Extract the [x, y] coordinate from the center of the cell holding the provided text.  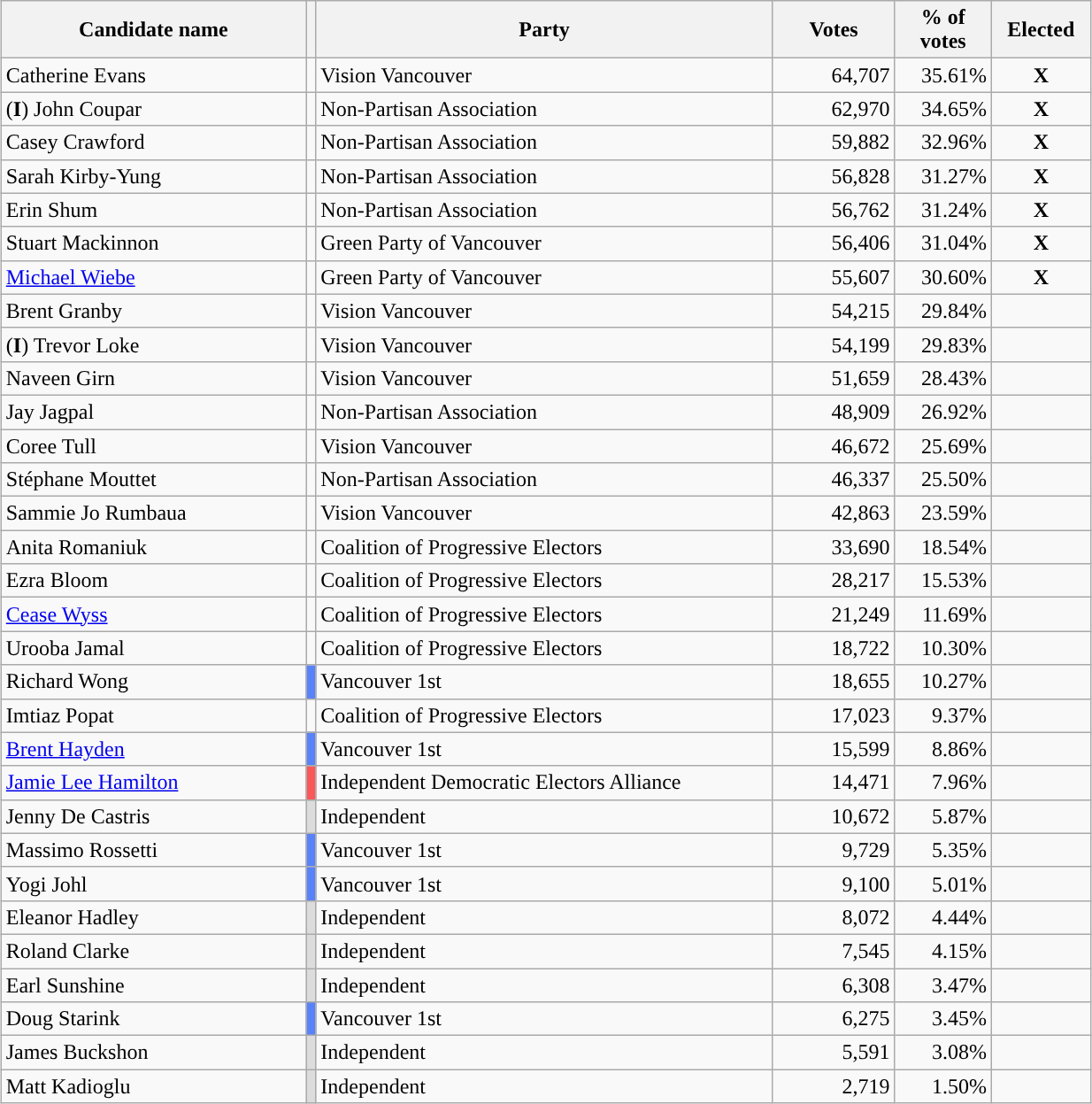
32.96% [943, 143]
29.83% [943, 344]
Urooba Jamal [153, 648]
5,591 [834, 1053]
3.08% [943, 1053]
Independent Democratic Electors Alliance [544, 783]
34.65% [943, 109]
15.53% [943, 581]
54,199 [834, 344]
James Buckshon [153, 1053]
62,970 [834, 109]
Brent Hayden [153, 749]
Party [544, 30]
26.92% [943, 412]
Naveen Girn [153, 378]
Casey Crawford [153, 143]
46,672 [834, 445]
10.30% [943, 648]
30.60% [943, 277]
64,707 [834, 75]
55,607 [834, 277]
Richard Wong [153, 682]
28,217 [834, 581]
5.87% [943, 816]
Jay Jagpal [153, 412]
54,215 [834, 311]
Catherine Evans [153, 75]
1.50% [943, 1086]
48,909 [834, 412]
Erin Shum [153, 210]
25.69% [943, 445]
14,471 [834, 783]
11.69% [943, 614]
56,828 [834, 176]
18,722 [834, 648]
17,023 [834, 715]
Ezra Bloom [153, 581]
59,882 [834, 143]
9.37% [943, 715]
35.61% [943, 75]
8.86% [943, 749]
51,659 [834, 378]
21,249 [834, 614]
Coree Tull [153, 445]
18.54% [943, 547]
56,406 [834, 243]
18,655 [834, 682]
31.27% [943, 176]
(I) Trevor Loke [153, 344]
Roland Clarke [153, 951]
2,719 [834, 1086]
5.01% [943, 884]
Sammie Jo Rumbaua [153, 513]
7,545 [834, 951]
Imtiaz Popat [153, 715]
23.59% [943, 513]
Eleanor Hadley [153, 917]
% of votes [943, 30]
7.96% [943, 783]
31.04% [943, 243]
15,599 [834, 749]
Matt Kadioglu [153, 1086]
Candidate name [153, 30]
Jamie Lee Hamilton [153, 783]
Yogi Johl [153, 884]
6,308 [834, 985]
Stuart Mackinnon [153, 243]
Anita Romaniuk [153, 547]
3.45% [943, 1019]
(I) John Coupar [153, 109]
9,729 [834, 850]
Doug Starink [153, 1019]
56,762 [834, 210]
3.47% [943, 985]
46,337 [834, 480]
33,690 [834, 547]
4.15% [943, 951]
8,072 [834, 917]
Cease Wyss [153, 614]
Massimo Rossetti [153, 850]
25.50% [943, 480]
28.43% [943, 378]
Stéphane Mouttet [153, 480]
10,672 [834, 816]
Votes [834, 30]
10.27% [943, 682]
29.84% [943, 311]
Sarah Kirby-Yung [153, 176]
6,275 [834, 1019]
Elected [1042, 30]
5.35% [943, 850]
Michael Wiebe [153, 277]
Earl Sunshine [153, 985]
4.44% [943, 917]
9,100 [834, 884]
Brent Granby [153, 311]
31.24% [943, 210]
42,863 [834, 513]
Jenny De Castris [153, 816]
